Capture the cell that displays the provided text and extract its [X, Y] central coordinate. 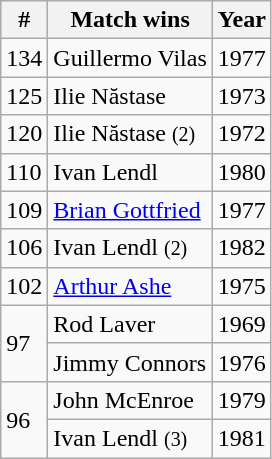
125 [24, 96]
110 [24, 172]
1973 [242, 96]
Year [242, 20]
97 [24, 343]
109 [24, 210]
Rod Laver [130, 324]
120 [24, 134]
1982 [242, 248]
102 [24, 286]
1979 [242, 400]
1975 [242, 286]
106 [24, 248]
1976 [242, 362]
1980 [242, 172]
Ilie Năstase [130, 96]
# [24, 20]
96 [24, 419]
1969 [242, 324]
Brian Gottfried [130, 210]
Ivan Lendl [130, 172]
Guillermo Vilas [130, 58]
1981 [242, 438]
Ivan Lendl (2) [130, 248]
Match wins [130, 20]
John McEnroe [130, 400]
1972 [242, 134]
Ilie Năstase (2) [130, 134]
Jimmy Connors [130, 362]
Arthur Ashe [130, 286]
Ivan Lendl (3) [130, 438]
134 [24, 58]
